Identify which cell holds the provided text, then report its [X, Y] central coordinate. 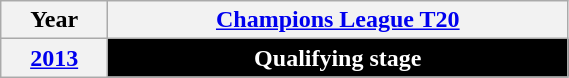
2013 [54, 58]
Champions League T20 [338, 20]
Qualifying stage [338, 58]
Year [54, 20]
